Pinpoint the cell where the given text exists, returning its (X, Y) midpoint coordinate. 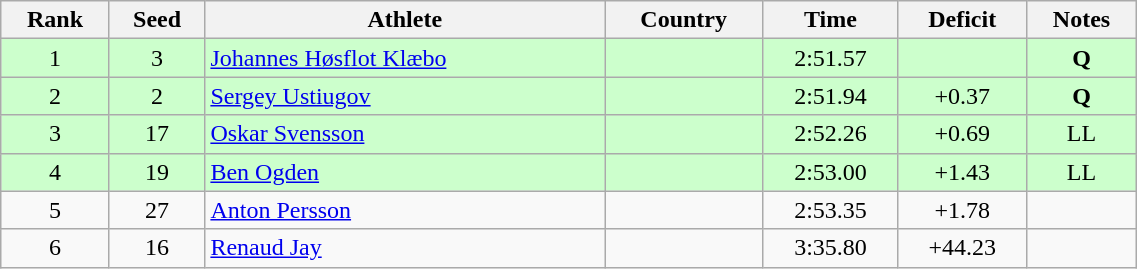
Deficit (962, 20)
2:51.94 (830, 96)
+1.43 (962, 172)
Country (684, 20)
6 (56, 248)
Athlete (405, 20)
19 (157, 172)
Time (830, 20)
4 (56, 172)
16 (157, 248)
1 (56, 58)
27 (157, 210)
2:51.57 (830, 58)
+0.69 (962, 134)
Anton Persson (405, 210)
5 (56, 210)
Notes (1082, 20)
Ben Ogden (405, 172)
Johannes Høsflot Klæbo (405, 58)
Seed (157, 20)
Renaud Jay (405, 248)
17 (157, 134)
3:35.80 (830, 248)
Oskar Svensson (405, 134)
Rank (56, 20)
Sergey Ustiugov (405, 96)
2:53.35 (830, 210)
2:53.00 (830, 172)
2:52.26 (830, 134)
+1.78 (962, 210)
+0.37 (962, 96)
+44.23 (962, 248)
